Extract the (x, y) coordinate from the center of the cell holding the provided text.  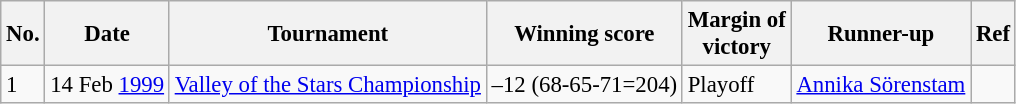
14 Feb 1999 (107, 85)
Annika Sörenstam (881, 85)
Date (107, 34)
–12 (68-65-71=204) (584, 85)
Winning score (584, 34)
Valley of the Stars Championship (328, 85)
Margin of victory (736, 34)
Runner-up (881, 34)
Ref (994, 34)
No. (23, 34)
1 (23, 85)
Tournament (328, 34)
Playoff (736, 85)
